From the cell containing the given text, extract its center point as (x, y) coordinate. 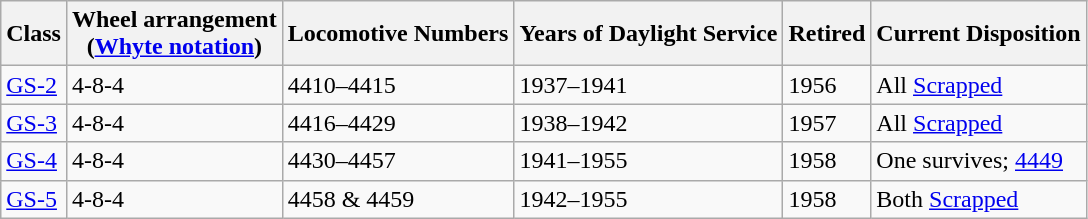
4458 & 4459 (398, 199)
Locomotive Numbers (398, 34)
GS-3 (34, 123)
GS-5 (34, 199)
Retired (827, 34)
GS-2 (34, 85)
4416–4429 (398, 123)
1956 (827, 85)
Current Disposition (978, 34)
Class (34, 34)
Years of Daylight Service (648, 34)
4410–4415 (398, 85)
One survives; 4449 (978, 161)
Both Scrapped (978, 199)
1957 (827, 123)
GS-4 (34, 161)
1938–1942 (648, 123)
4430–4457 (398, 161)
Wheel arrangement(Whyte notation) (174, 34)
1941–1955 (648, 161)
1942–1955 (648, 199)
1937–1941 (648, 85)
